Find where the given text appears and provide that cell's center as [X, Y] coordinate. 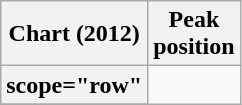
Peakposition [194, 34]
scope="row" [74, 85]
Chart (2012) [74, 34]
